Return the (x, y) coordinate for the center point of the cell that contains the specified text.  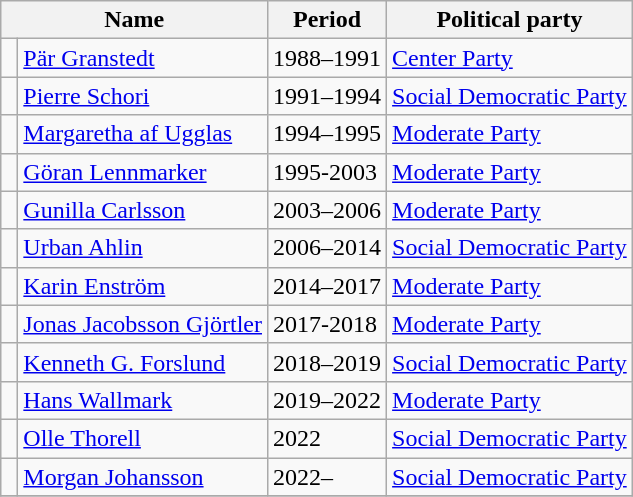
2019–2022 (328, 400)
Kenneth G. Forslund (143, 362)
1995-2003 (328, 172)
Jonas Jacobsson Gjörtler (143, 324)
2022 (328, 438)
Hans Wallmark (143, 400)
Olle Thorell (143, 438)
Göran Lennmarker (143, 172)
1988–1991 (328, 58)
Margaretha af Ugglas (143, 134)
1994–1995 (328, 134)
Period (328, 20)
2014–2017 (328, 286)
Name (134, 20)
Urban Ahlin (143, 248)
2006–2014 (328, 248)
2018–2019 (328, 362)
Pierre Schori (143, 96)
2017-2018 (328, 324)
Center Party (510, 58)
Karin Enström (143, 286)
1991–1994 (328, 96)
Political party (510, 20)
2022– (328, 477)
Morgan Johansson (143, 477)
2003–2006 (328, 210)
Pär Granstedt (143, 58)
Gunilla Carlsson (143, 210)
